From the cell containing the given text, extract its center point as (x, y) coordinate. 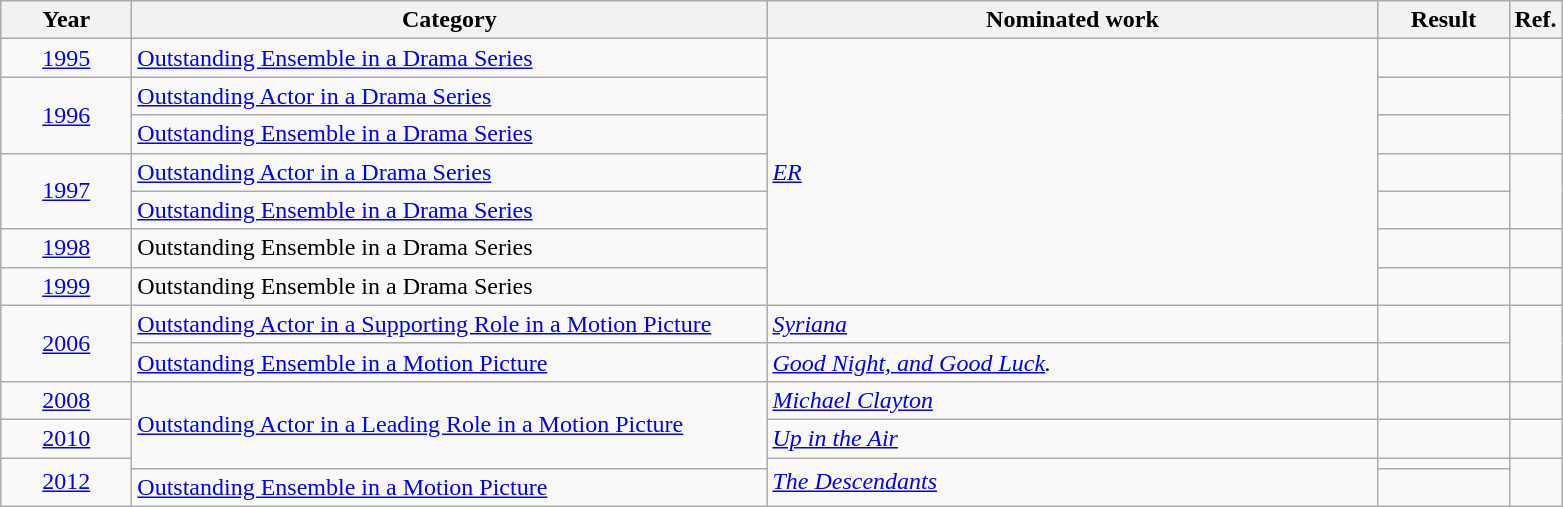
1999 (66, 286)
1997 (66, 191)
Up in the Air (1072, 438)
Syriana (1072, 324)
1996 (66, 115)
2008 (66, 400)
Category (450, 20)
Ref. (1536, 20)
1995 (66, 58)
2010 (66, 438)
2012 (66, 482)
The Descendants (1072, 482)
Outstanding Actor in a Leading Role in a Motion Picture (450, 424)
1998 (66, 248)
Good Night, and Good Luck. (1072, 362)
Outstanding Actor in a Supporting Role in a Motion Picture (450, 324)
Year (66, 20)
Nominated work (1072, 20)
Michael Clayton (1072, 400)
Result (1444, 20)
ER (1072, 172)
2006 (66, 343)
